Provide the (x, y) coordinate of the cell's center where the given text is located.  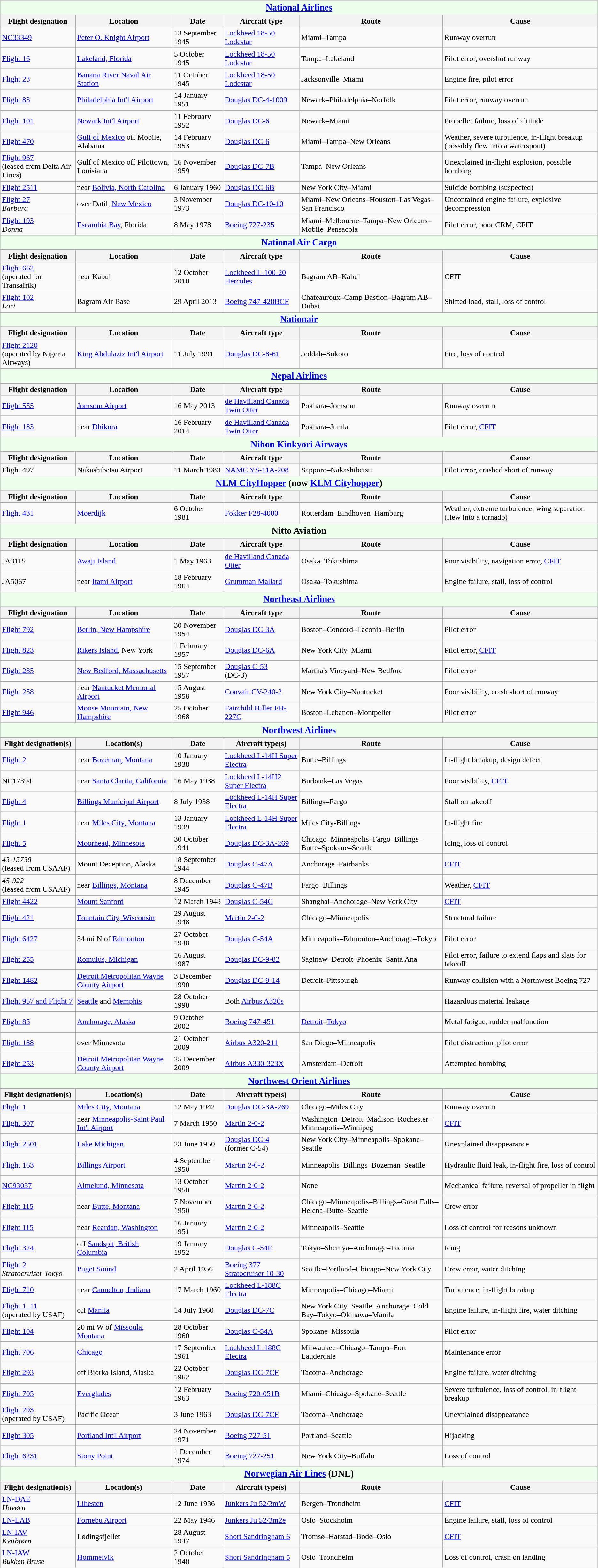
16 May 2013 (197, 406)
28 August 1947 (197, 1537)
Short Sandringham 5 (261, 1557)
None (371, 1186)
Everglades (124, 1393)
Flight 555 (38, 406)
Newark–Philadelphia–Norfolk (371, 100)
Flight 104 (38, 1331)
14 July 1960 (197, 1310)
Minneapolis–Seattle (371, 1227)
3 June 1963 (197, 1415)
off Manila (124, 1310)
Fargo–Billings (371, 885)
Runway collision with a Northwest Boeing 727 (520, 980)
King Abdulaziz Int'l Airport (124, 354)
3 November 1973 (197, 204)
Hazardous material leakage (520, 1001)
25 December 2009 (197, 1064)
Moose Mountain, New Hampshire (124, 713)
New Bedford, Massachusetts (124, 671)
Fokker F28-4000 (261, 513)
Berlin, New Hampshire (124, 629)
Douglas C-53(DC-3) (261, 671)
15 August 1958 (197, 692)
Milwaukee–Chicago–Tampa–Fort Lauderdale (371, 1352)
Nationair (299, 320)
Flight 706 (38, 1352)
Nihon Kinkyori Airways (299, 444)
Airbus A320-211 (261, 1043)
Butte–Billings (371, 760)
Unexplained in-flight explosion, possible bombing (520, 167)
Maintenance error (520, 1352)
Saginaw–Detroit–Phoenix–Santa Ana (371, 959)
28 October 1960 (197, 1331)
Flight 957 and Flight 7 (38, 1001)
Minneapolis–Edmonton–Anchorage–Tokyo (371, 938)
Flight 163 (38, 1165)
18 February 1964 (197, 582)
Moerdijk (124, 513)
11 March 1983 (197, 470)
Seattle–Portland–Chicago–New York City (371, 1269)
Icing (520, 1248)
Grumman Mallard (261, 582)
Miami–Tampa (371, 38)
17 September 1961 (197, 1352)
off Biorka Island, Alaska (124, 1373)
Boeing 727-51 (261, 1435)
Douglas C-54E (261, 1248)
Flight 6231 (38, 1456)
Flight 710 (38, 1289)
NLM CityHopper (now KLM Cityhopper) (299, 483)
Douglas DC-3A (261, 629)
14 February 1953 (197, 141)
LN-IAWBukken Bruse (38, 1557)
Flight 662(operated for Transafrik) (38, 276)
Flight 324 (38, 1248)
Flight 4 (38, 802)
Miami–Tampa–New Orleans (371, 141)
Flight 5 (38, 843)
Mechanical failure, reversal of propeller in flight (520, 1186)
Hommelvik (124, 1557)
Philadelphia Int'l Airport (124, 100)
Pilot error, poor CRM, CFIT (520, 224)
9 October 2002 (197, 1021)
1 February 1957 (197, 650)
Pilot error, failure to extend flaps and slats for takeoff (520, 959)
In-flight fire (520, 823)
Jeddah–Sokoto (371, 354)
Flight 946 (38, 713)
1 December 1974 (197, 1456)
Portland–Seattle (371, 1435)
13 September 1945 (197, 38)
12 October 2010 (197, 276)
22 October 1962 (197, 1373)
Pilot error, overshot runway (520, 58)
18 September 1944 (197, 864)
15 September 1957 (197, 671)
LN-LAB (38, 1520)
Shanghai–Anchorage–New York City (371, 901)
Miami–Chicago–Spokane–Seattle (371, 1393)
45-922(leased from USAAF) (38, 885)
Chateauroux–Camp Bastion–Bagram AB–Dubai (371, 302)
Banana River Naval Air Station (124, 79)
Tampa–Lakeland (371, 58)
Flight 305 (38, 1435)
Burbank–Las Vegas (371, 781)
Shifted load, stall, loss of control (520, 302)
30 November 1954 (197, 629)
Flight 6427 (38, 938)
Pokhara–Jomsom (371, 406)
off Sandspit, British Columbia (124, 1248)
Fornebu Airport (124, 1520)
National Air Cargo (299, 242)
Douglas DC-9-14 (261, 980)
Rotterdam–Eindhoven–Hamburg (371, 513)
Junkers Ju 52/3mW (261, 1503)
Tromsø–Harstad–Bodø–Oslo (371, 1537)
Lødingsfjellet (124, 1537)
Escambia Bay, Florida (124, 224)
Gulf of Mexico off Pilottown, Louisiana (124, 167)
near Cannelton, Indiana (124, 1289)
Sapporo–Nakashibetsu (371, 470)
Douglas DC-8-61 (261, 354)
Structural failure (520, 918)
Flight 4422 (38, 901)
Chicago–Minneapolis–Billings–Great Falls–Helena–Butte–Seattle (371, 1206)
Flight 2 (38, 760)
Flight 967(leased from Delta Air Lines) (38, 167)
over Minnesota (124, 1043)
Stony Point (124, 1456)
Lockheed L-100-20 Hercules (261, 276)
Hydraulic fluid leak, in-flight fire, loss of control (520, 1165)
Billings–Fargo (371, 802)
23 June 1950 (197, 1144)
Peter O. Knight Airport (124, 38)
12 February 1963 (197, 1393)
San Diego–Minneapolis (371, 1043)
Lakeland, Florida (124, 58)
Almelund, Minnesota (124, 1186)
de Havilland Canada Otter (261, 561)
Nepal Airlines (299, 376)
2 April 1956 (197, 1269)
Boeing 727-235 (261, 224)
Engine failure, in-flight fire, water ditching (520, 1310)
Miami–Melbourne–Tampa–New Orleans–Mobile–Pensacola (371, 224)
Pilot error, crashed short of runway (520, 470)
near Butte, Montana (124, 1206)
Loss of control (520, 1456)
New York City–Nantucket (371, 692)
Chicago (124, 1352)
Boston–Concord–Laconia–Berlin (371, 629)
Amsterdam–Detroit (371, 1064)
Weather, CFIT (520, 885)
Miles City, Montana (124, 1107)
Flight 792 (38, 629)
Flight 193Donna (38, 224)
Boeing 377 Stratocruiser 10-30 (261, 1269)
25 October 1968 (197, 713)
Flight 431 (38, 513)
Douglas DC-4(former C-54) (261, 1144)
Nakashibetsu Airport (124, 470)
Martha's Vineyard–New Bedford (371, 671)
13 January 1939 (197, 823)
NC33349 (38, 38)
Fire, loss of control (520, 354)
7 March 1950 (197, 1123)
NC93037 (38, 1186)
8 December 1945 (197, 885)
11 October 1945 (197, 79)
NC17394 (38, 781)
Flight 421 (38, 918)
Convair CV-240-2 (261, 692)
Northeast Airlines (299, 599)
Uncontained engine failure, explosive decompression (520, 204)
Boeing 720-051B (261, 1393)
Flight 101 (38, 121)
Detroit–Tokyo (371, 1021)
Billings Municipal Airport (124, 802)
Lake Michigan (124, 1144)
17 March 1960 (197, 1289)
Hijacking (520, 1435)
Flight 255 (38, 959)
LN-DAEHavørn (38, 1503)
Gulf of Mexico off Mobile, Alabama (124, 141)
Both Airbus A320s (261, 1001)
11 July 1991 (197, 354)
NAMC YS-11A-208 (261, 470)
Bergen–Trondheim (371, 1503)
Weather, extreme turbulence, wing separation (flew into a tornado) (520, 513)
Norwegian Air Lines (DNL) (299, 1474)
Northwest Airlines (299, 730)
Douglas DC-7B (261, 167)
near Bozeman, Montana (124, 760)
Suicide bombing (suspected) (520, 187)
12 May 1942 (197, 1107)
10 January 1938 (197, 760)
Chicago–Minneapolis–Fargo–Billings–Butte–Spokane–Seattle (371, 843)
43-15738(leased from USAAF) (38, 864)
Flight 1482 (38, 980)
16 May 1938 (197, 781)
Engine failure, water ditching (520, 1373)
Mount Sanford (124, 901)
Jacksonville–Miami (371, 79)
Minneapolis–Chicago–Miami (371, 1289)
National Airlines (299, 8)
near Minneapolis-Saint Paul Int'l Airport (124, 1123)
Jomsom Airport (124, 406)
Flight 2Stratocruiser Tokyo (38, 1269)
Boston–Lebanon–Montpelier (371, 713)
16 January 1951 (197, 1227)
6 January 1960 (197, 187)
Portland Int'l Airport (124, 1435)
Flight 2501 (38, 1144)
Nitto Aviation (299, 531)
Crew error (520, 1206)
Flight 183 (38, 426)
near Bolivia, North Carolina (124, 187)
Fairchild Hiller FH-227C (261, 713)
Miles City-Billings (371, 823)
29 August 1948 (197, 918)
Chicago–Miles City (371, 1107)
29 April 2013 (197, 302)
Boeing 747-451 (261, 1021)
Newark Int'l Airport (124, 121)
Flight 83 (38, 100)
New York City–Minneapolis–Spokane–Seattle (371, 1144)
Flight 285 (38, 671)
Romulus, Michigan (124, 959)
Douglas DC-9-82 (261, 959)
19 January 1952 (197, 1248)
Severe turbulence, loss of control, in-flight breakup (520, 1393)
Pokhara–Jumla (371, 426)
Poor visibility, crash short of runway (520, 692)
near Reardan, Washington (124, 1227)
Tokyo–Shemya–Anchorage–Tacoma (371, 1248)
over Datil, New Mexico (124, 204)
Flight 2511 (38, 187)
Douglas DC-6A (261, 650)
JA5067 (38, 582)
Washington–Detroit–Madison–Rochester–Minneapolis–Winnipeg (371, 1123)
Pilot error, runway overrun (520, 100)
21 October 2009 (197, 1043)
near Nantucket Memorial Airport (124, 692)
Bagram Air Base (124, 302)
Loss of control for reasons unknown (520, 1227)
13 October 1950 (197, 1186)
In-flight breakup, design defect (520, 760)
Lihesten (124, 1503)
LN-IAVKvitbjørn (38, 1537)
Poor visibility, navigation error, CFIT (520, 561)
12 June 1936 (197, 1503)
Flight 102Lori (38, 302)
Propeller failure, loss of altitude (520, 121)
Oslo–Trondheim (371, 1557)
Flight 293 (38, 1373)
Douglas C-47A (261, 864)
Flight 188 (38, 1043)
8 July 1938 (197, 802)
Metal fatigue, rudder malfunction (520, 1021)
Flight 253 (38, 1064)
Pilot distraction, pilot error (520, 1043)
11 February 1952 (197, 121)
30 October 1941 (197, 843)
Detroit–Pittsburgh (371, 980)
near Dhikura (124, 426)
Bagram AB–Kabul (371, 276)
Flight 2120(operated by Nigeria Airways) (38, 354)
Rikers Island, New York (124, 650)
34 mi N of Edmonton (124, 938)
Flight 23 (38, 79)
Boeing 747-428BCF (261, 302)
Billings Airport (124, 1165)
Weather, severe turbulence, in-flight breakup (possibly flew into a waterspout) (520, 141)
near Kabul (124, 276)
Douglas DC-10-10 (261, 204)
Flight 27Barbara (38, 204)
Douglas DC-7C (261, 1310)
Junkers Ju 52/3m2e (261, 1520)
Flight 293(operated by USAF) (38, 1415)
Engine fire, pilot error (520, 79)
Flight 258 (38, 692)
Flight 16 (38, 58)
Flight 85 (38, 1021)
New York City–Seattle–Anchorage–Cold Bay–Tokyo–Okinawa–Manila (371, 1310)
Icing, loss of control (520, 843)
Flight 705 (38, 1393)
Douglas DC-6B (261, 187)
near Itami Airport (124, 582)
Seattle and Memphis (124, 1001)
Flight 470 (38, 141)
Short Sandringham 6 (261, 1537)
Douglas DC-4-1009 (261, 100)
Flight 823 (38, 650)
Tampa–New Orleans (371, 167)
28 October 1998 (197, 1001)
Loss of control, crash on landing (520, 1557)
Miami–New Orleans–Houston–Las Vegas–San Francisco (371, 204)
Boeing 727-251 (261, 1456)
Crew error, water ditching (520, 1269)
Lockheed L-14H2 Super Electra (261, 781)
2 October 1948 (197, 1557)
Flight 307 (38, 1123)
New York City–Buffalo (371, 1456)
Airbus A330-323X (261, 1064)
6 October 1981 (197, 513)
Anchorage, Alaska (124, 1021)
Douglas C-47B (261, 885)
Newark–Miami (371, 121)
4 September 1950 (197, 1165)
Puget Sound (124, 1269)
16 November 1959 (197, 167)
Northwest Orient Airlines (299, 1081)
Douglas C-54G (261, 901)
Fountain City, Wisconsin (124, 918)
16 February 2014 (197, 426)
Anchorage–Fairbanks (371, 864)
Stall on takeoff (520, 802)
Awaji Island (124, 561)
near Billings, Montana (124, 885)
Spokane–Missoula (371, 1331)
3 December 1990 (197, 980)
Turbulence, in-flight breakup (520, 1289)
20 mi W of Missoula, Montana (124, 1331)
Attempted bombing (520, 1064)
1 May 1963 (197, 561)
Minneapolis–Billings–Bozeman–Seattle (371, 1165)
22 May 1946 (197, 1520)
7 November 1950 (197, 1206)
5 October 1945 (197, 58)
Mount Deception, Alaska (124, 864)
Pacific Ocean (124, 1415)
14 January 1951 (197, 100)
Poor visibility, CFIT (520, 781)
near Miles City, Montana (124, 823)
Flight 1–11(operated by USAF) (38, 1310)
16 August 1987 (197, 959)
Oslo–Stockholm (371, 1520)
Chicago–Minneapolis (371, 918)
Flight 497 (38, 470)
24 November 1971 (197, 1435)
8 May 1978 (197, 224)
Moorhead, Minnesota (124, 843)
12 March 1948 (197, 901)
27 October 1948 (197, 938)
near Santa Clarita, California (124, 781)
JA3115 (38, 561)
